Scan for the cell matching the given text and deliver its (X, Y) coordinate at center. 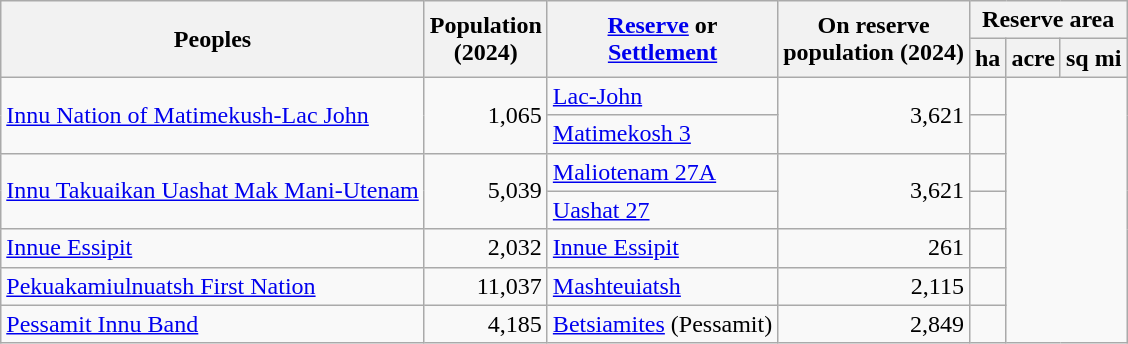
Innu Nation of Matimekush-Lac John (212, 115)
Reserve orSettlement (662, 39)
2,849 (874, 324)
11,037 (486, 286)
261 (874, 248)
acre (1034, 58)
Betsiamites (Pessamit) (662, 324)
Innu Takuaikan Uashat Mak Mani-Utenam (212, 191)
2,115 (874, 286)
Mashteuiatsh (662, 286)
Pessamit Innu Band (212, 324)
Population(2024) (486, 39)
Uashat 27 (662, 210)
ha (987, 58)
Pekuakamiulnuatsh First Nation (212, 286)
2,032 (486, 248)
sq mi (1093, 58)
Reserve area (1048, 20)
On reservepopulation (2024) (874, 39)
Peoples (212, 39)
Maliotenam 27A (662, 172)
4,185 (486, 324)
Lac-John (662, 96)
5,039 (486, 191)
Matimekosh 3 (662, 134)
1,065 (486, 115)
